Extract the [x, y] coordinate from the center of the cell holding the provided text.  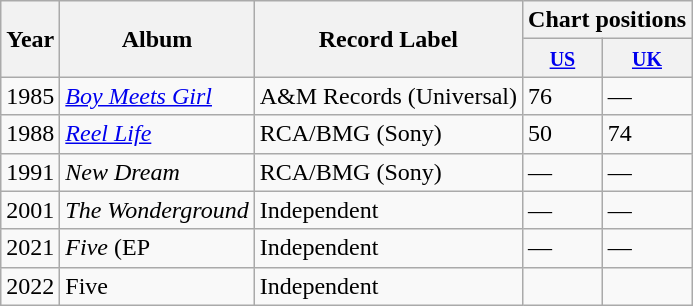
50 [563, 134]
2021 [30, 248]
1991 [30, 172]
US [563, 58]
Record Label [388, 39]
Boy Meets Girl [157, 96]
Reel Life [157, 134]
A&M Records (Universal) [388, 96]
Chart positions [608, 20]
76 [563, 96]
Year [30, 39]
Album [157, 39]
1985 [30, 96]
2022 [30, 286]
New Dream [157, 172]
Five (EP [157, 248]
2001 [30, 210]
74 [646, 134]
UK [646, 58]
1988 [30, 134]
Five [157, 286]
The Wonderground [157, 210]
